From the cell containing the given text, extract its center point as [x, y] coordinate. 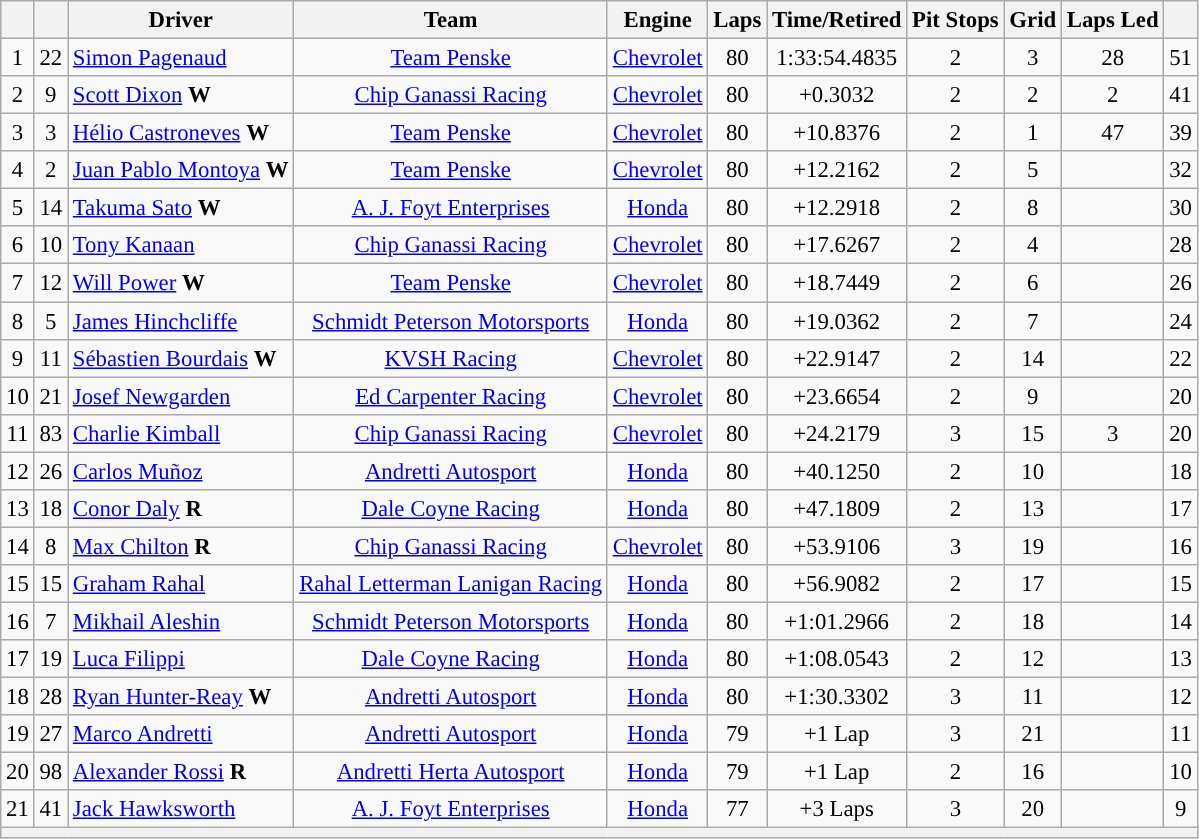
77 [738, 809]
+12.2918 [837, 208]
30 [1180, 208]
Carlos Muñoz [181, 471]
98 [50, 772]
1:33:54.4835 [837, 58]
+40.1250 [837, 471]
Alexander Rossi R [181, 772]
Time/Retired [837, 20]
+18.7449 [837, 283]
Laps Led [1112, 20]
Max Chilton R [181, 546]
+24.2179 [837, 433]
Pit Stops [956, 20]
27 [50, 734]
Ryan Hunter-Reay W [181, 697]
Hélio Castroneves W [181, 133]
Ed Carpenter Racing [451, 396]
+0.3032 [837, 95]
Graham Rahal [181, 584]
+23.6654 [837, 396]
+22.9147 [837, 358]
Simon Pagenaud [181, 58]
Mikhail Aleshin [181, 621]
+1:30.3302 [837, 697]
Takuma Sato W [181, 208]
+10.8376 [837, 133]
Engine [657, 20]
+1:01.2966 [837, 621]
Team [451, 20]
83 [50, 433]
Grid [1032, 20]
Rahal Letterman Lanigan Racing [451, 584]
Laps [738, 20]
KVSH Racing [451, 358]
Sébastien Bourdais W [181, 358]
Scott Dixon W [181, 95]
+47.1809 [837, 509]
Jack Hawksworth [181, 809]
Driver [181, 20]
+53.9106 [837, 546]
24 [1180, 321]
Andretti Herta Autosport [451, 772]
+3 Laps [837, 809]
Marco Andretti [181, 734]
Conor Daly R [181, 509]
Tony Kanaan [181, 245]
+1:08.0543 [837, 659]
+17.6267 [837, 245]
James Hinchcliffe [181, 321]
+19.0362 [837, 321]
+12.2162 [837, 170]
51 [1180, 58]
Juan Pablo Montoya W [181, 170]
Charlie Kimball [181, 433]
Luca Filippi [181, 659]
Will Power W [181, 283]
32 [1180, 170]
Josef Newgarden [181, 396]
47 [1112, 133]
39 [1180, 133]
+56.9082 [837, 584]
